Detect which cell encompasses the target text, then output its (X, Y) center coordinate. 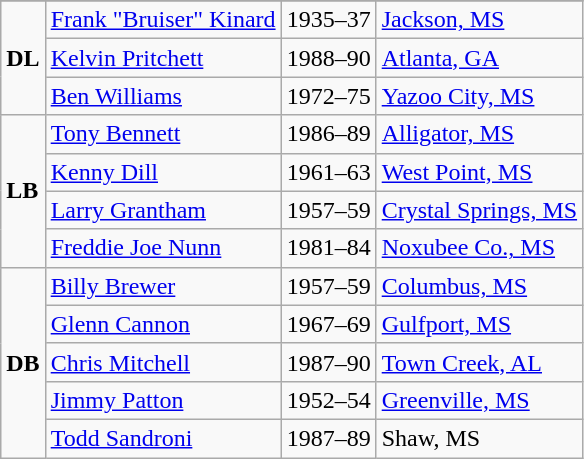
Columbus, MS (479, 286)
Todd Sandroni (163, 438)
Town Creek, AL (479, 362)
1972–75 (328, 96)
Shaw, MS (479, 438)
Kenny Dill (163, 172)
Alligator, MS (479, 134)
Chris Mitchell (163, 362)
1987–89 (328, 438)
Tony Bennett (163, 134)
Greenville, MS (479, 400)
Frank "Bruiser" Kinard (163, 20)
DL (23, 58)
Atlanta, GA (479, 58)
DB (23, 362)
Glenn Cannon (163, 324)
1967–69 (328, 324)
Jimmy Patton (163, 400)
1988–90 (328, 58)
West Point, MS (479, 172)
Larry Grantham (163, 210)
1987–90 (328, 362)
1935–37 (328, 20)
Kelvin Pritchett (163, 58)
1952–54 (328, 400)
1986–89 (328, 134)
Billy Brewer (163, 286)
Jackson, MS (479, 20)
Noxubee Co., MS (479, 248)
Yazoo City, MS (479, 96)
1961–63 (328, 172)
LB (23, 191)
1981–84 (328, 248)
Crystal Springs, MS (479, 210)
Freddie Joe Nunn (163, 248)
Ben Williams (163, 96)
Gulfport, MS (479, 324)
